Return [x, y] of the center of cell containing provided text 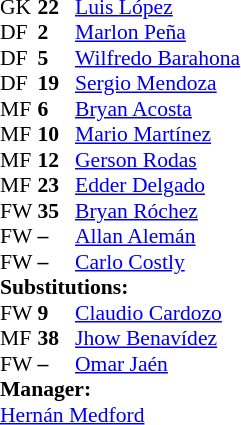
5 [57, 58]
Allan Alemán [158, 237]
2 [57, 33]
12 [57, 160]
Wilfredo Barahona [158, 58]
Carlo Costly [158, 262]
38 [57, 339]
6 [57, 109]
Marlon Peña [158, 33]
Edder Delgado [158, 185]
23 [57, 185]
Mario Martínez [158, 135]
Bryan Acosta [158, 109]
Omar Jaén [158, 364]
Bryan Róchez [158, 211]
Substitutions: [120, 287]
Manager: [120, 389]
10 [57, 135]
Gerson Rodas [158, 160]
19 [57, 83]
Sergio Mendoza [158, 83]
Claudio Cardozo [158, 313]
35 [57, 211]
9 [57, 313]
Jhow Benavídez [158, 339]
